Pinpoint the cell where the given text exists, returning its (x, y) midpoint coordinate. 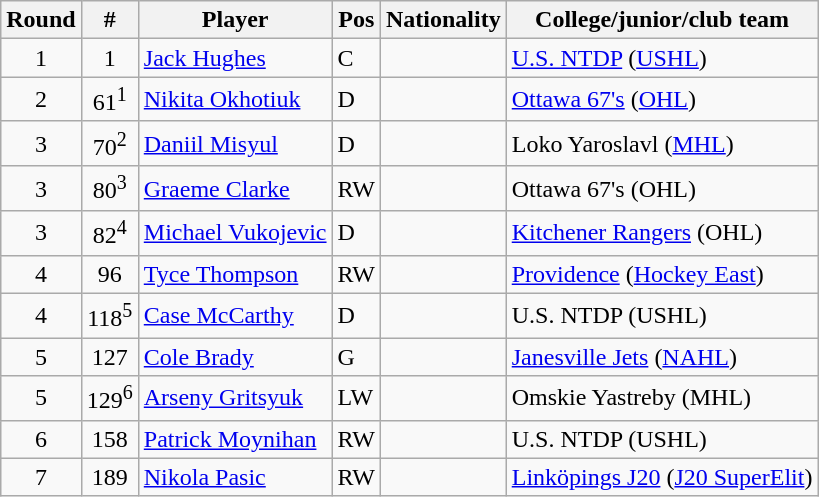
702 (110, 144)
LW (356, 398)
1185 (110, 316)
College/junior/club team (662, 20)
7 (41, 477)
Nikita Okhotiuk (235, 100)
Providence (Hockey East) (662, 274)
611 (110, 100)
G (356, 357)
Michael Vukojevic (235, 234)
Player (235, 20)
96 (110, 274)
Jack Hughes (235, 58)
158 (110, 439)
Daniil Misyul (235, 144)
Pos (356, 20)
6 (41, 439)
Arseny Gritsyuk (235, 398)
C (356, 58)
Graeme Clarke (235, 188)
# (110, 20)
Round (41, 20)
Tyce Thompson (235, 274)
Kitchener Rangers (OHL) (662, 234)
Nikola Pasic (235, 477)
Linköpings J20 (J20 SuperElit) (662, 477)
Janesville Jets (NAHL) (662, 357)
Omskie Yastreby (MHL) (662, 398)
Case McCarthy (235, 316)
803 (110, 188)
1296 (110, 398)
Nationality (443, 20)
Loko Yaroslavl (MHL) (662, 144)
2 (41, 100)
Patrick Moynihan (235, 439)
189 (110, 477)
824 (110, 234)
127 (110, 357)
Cole Brady (235, 357)
